Find where the given text appears and provide that cell's center as (x, y) coordinate. 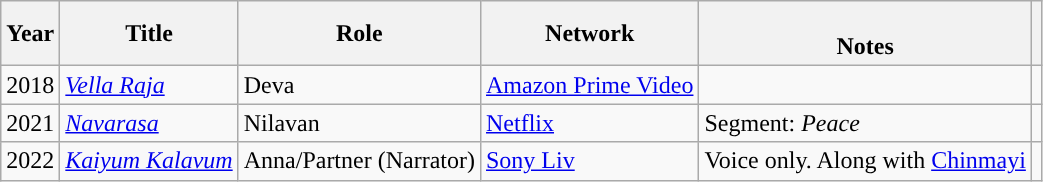
Year (30, 34)
2018 (30, 85)
Kaiyum Kalavum (149, 161)
Sony Liv (589, 161)
Vella Raja (149, 85)
Amazon Prime Video (589, 85)
Segment: Peace (865, 123)
2022 (30, 161)
Netflix (589, 123)
Role (359, 34)
Network (589, 34)
Navarasa (149, 123)
Title (149, 34)
Deva (359, 85)
2021 (30, 123)
Voice only. Along with Chinmayi (865, 161)
Nilavan (359, 123)
Anna/Partner (Narrator) (359, 161)
Notes (865, 34)
